Provide the [x, y] coordinate of the cell's center where the given text is located.  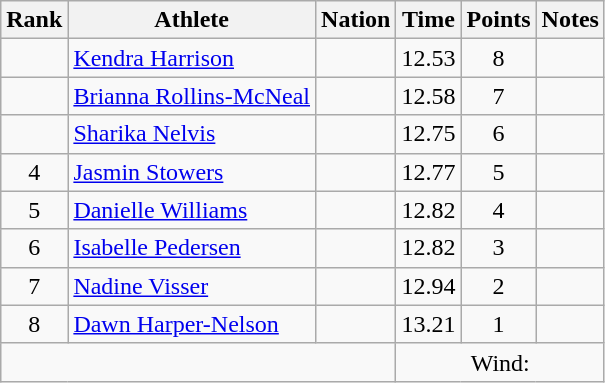
Wind: [500, 362]
Athlete [192, 20]
Rank [34, 20]
Time [428, 20]
Brianna Rollins-McNeal [192, 96]
12.58 [428, 96]
Sharika Nelvis [192, 134]
Isabelle Pedersen [192, 248]
Kendra Harrison [192, 58]
Points [498, 20]
Nadine Visser [192, 286]
Notes [570, 20]
12.53 [428, 58]
13.21 [428, 324]
12.94 [428, 286]
1 [498, 324]
Dawn Harper-Nelson [192, 324]
3 [498, 248]
Danielle Williams [192, 210]
Jasmin Stowers [192, 172]
Nation [356, 20]
12.75 [428, 134]
2 [498, 286]
12.77 [428, 172]
